For the text-containing cell, return its midpoint in [x, y] coordinate format. 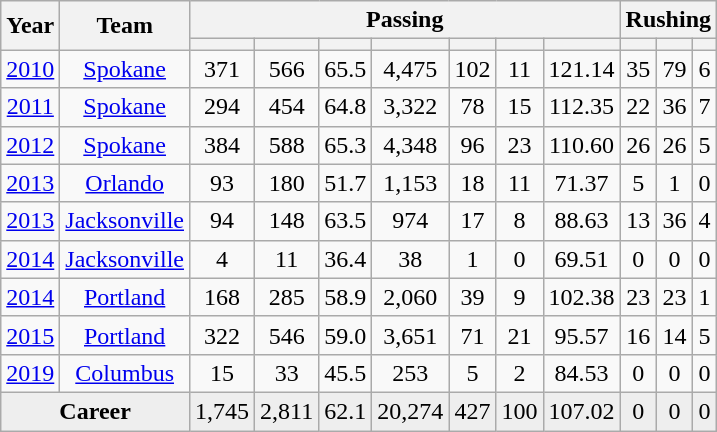
36.4 [346, 259]
58.9 [346, 297]
546 [287, 335]
371 [222, 69]
20,274 [410, 411]
102 [472, 69]
4,348 [410, 145]
Rushing [668, 20]
974 [410, 221]
3,651 [410, 335]
95.57 [582, 335]
Passing [406, 20]
100 [520, 411]
427 [472, 411]
148 [287, 221]
2,060 [410, 297]
18 [472, 183]
588 [287, 145]
3,322 [410, 107]
121.14 [582, 69]
168 [222, 297]
62.1 [346, 411]
Career [96, 411]
71.37 [582, 183]
253 [410, 373]
Year [30, 26]
21 [520, 335]
17 [472, 221]
6 [705, 69]
69.51 [582, 259]
2015 [30, 335]
1,153 [410, 183]
2011 [30, 107]
96 [472, 145]
322 [222, 335]
2,811 [287, 411]
78 [472, 107]
454 [287, 107]
2010 [30, 69]
65.3 [346, 145]
112.35 [582, 107]
Orlando [125, 183]
88.63 [582, 221]
33 [287, 373]
59.0 [346, 335]
Team [125, 26]
384 [222, 145]
35 [638, 69]
38 [410, 259]
16 [638, 335]
13 [638, 221]
94 [222, 221]
84.53 [582, 373]
9 [520, 297]
180 [287, 183]
4,475 [410, 69]
14 [674, 335]
107.02 [582, 411]
1,745 [222, 411]
285 [287, 297]
2 [520, 373]
64.8 [346, 107]
71 [472, 335]
79 [674, 69]
63.5 [346, 221]
51.7 [346, 183]
110.60 [582, 145]
65.5 [346, 69]
2012 [30, 145]
Columbus [125, 373]
294 [222, 107]
45.5 [346, 373]
7 [705, 107]
22 [638, 107]
93 [222, 183]
2019 [30, 373]
566 [287, 69]
8 [520, 221]
39 [472, 297]
102.38 [582, 297]
